From the cell containing the given text, extract its center point as [x, y] coordinate. 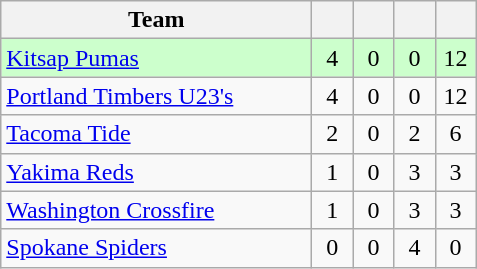
Yakima Reds [156, 172]
Spokane Spiders [156, 248]
6 [456, 134]
Kitsap Pumas [156, 58]
Team [156, 20]
Washington Crossfire [156, 210]
Tacoma Tide [156, 134]
Portland Timbers U23's [156, 96]
